Determine the (X, Y) coordinate at the center of the cell enclosing the given text.  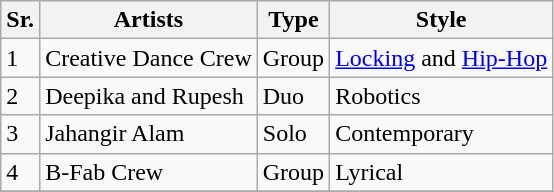
Duo (293, 96)
Contemporary (442, 134)
4 (20, 172)
Jahangir Alam (149, 134)
Artists (149, 20)
B-Fab Crew (149, 172)
Creative Dance Crew (149, 58)
Deepika and Rupesh (149, 96)
3 (20, 134)
1 (20, 58)
Sr. (20, 20)
Locking and Hip-Hop (442, 58)
Lyrical (442, 172)
Solo (293, 134)
Style (442, 20)
2 (20, 96)
Robotics (442, 96)
Type (293, 20)
